Return (x, y) of the center of cell containing provided text 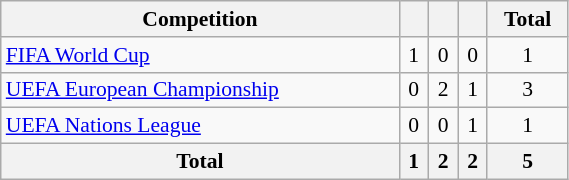
5 (528, 162)
UEFA Nations League (200, 126)
FIFA World Cup (200, 55)
Competition (200, 19)
UEFA European Championship (200, 90)
3 (528, 90)
